Provide the (X, Y) coordinate of the cell's center where the given text is located.  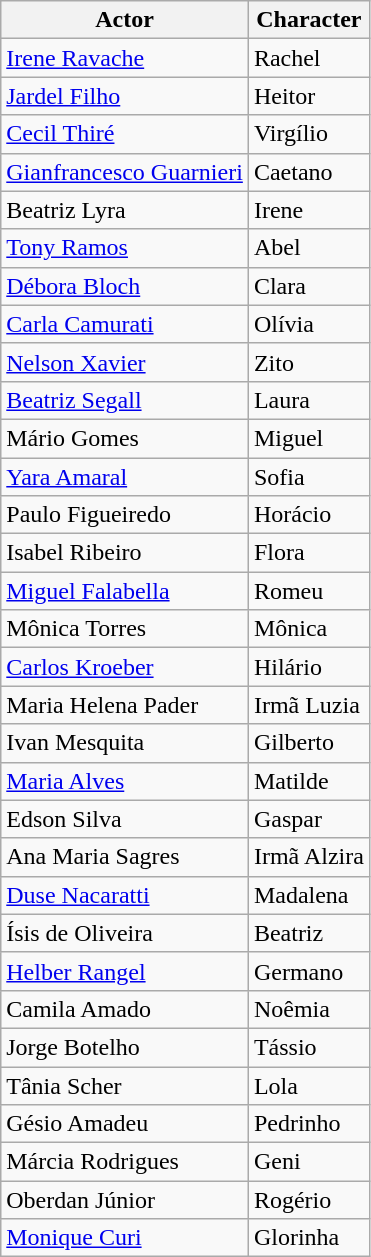
Abel (308, 248)
Mônica Torres (125, 629)
Irmã Luzia (308, 705)
Irmã Alzira (308, 857)
Duse Nacaratti (125, 895)
Tânia Scher (125, 1085)
Sofia (308, 477)
Rachel (308, 58)
Gésio Amadeu (125, 1124)
Ísis de Oliveira (125, 933)
Ivan Mesquita (125, 743)
Jorge Botelho (125, 1047)
Pedrinho (308, 1124)
Débora Bloch (125, 286)
Caetano (308, 172)
Ana Maria Sagres (125, 857)
Gaspar (308, 819)
Tony Ramos (125, 248)
Madalena (308, 895)
Gilberto (308, 743)
Paulo Figueiredo (125, 515)
Matilde (308, 781)
Glorinha (308, 1238)
Maria Alves (125, 781)
Isabel Ribeiro (125, 553)
Horácio (308, 515)
Virgílio (308, 134)
Clara (308, 286)
Oberdan Júnior (125, 1200)
Actor (125, 20)
Miguel Falabella (125, 591)
Rogério (308, 1200)
Jardel Filho (125, 96)
Mônica (308, 629)
Heitor (308, 96)
Monique Curi (125, 1238)
Gianfrancesco Guarnieri (125, 172)
Maria Helena Pader (125, 705)
Carla Camurati (125, 324)
Edson Silva (125, 819)
Olívia (308, 324)
Yara Amaral (125, 477)
Beatriz (308, 933)
Hilário (308, 667)
Germano (308, 971)
Carlos Kroeber (125, 667)
Miguel (308, 438)
Nelson Xavier (125, 362)
Romeu (308, 591)
Zito (308, 362)
Flora (308, 553)
Camila Amado (125, 1009)
Mário Gomes (125, 438)
Beatriz Segall (125, 400)
Beatriz Lyra (125, 210)
Laura (308, 400)
Helber Rangel (125, 971)
Irene (308, 210)
Irene Ravache (125, 58)
Character (308, 20)
Márcia Rodrigues (125, 1162)
Lola (308, 1085)
Noêmia (308, 1009)
Cecil Thiré (125, 134)
Geni (308, 1162)
Tássio (308, 1047)
